From the cell containing the given text, extract its center point as (X, Y) coordinate. 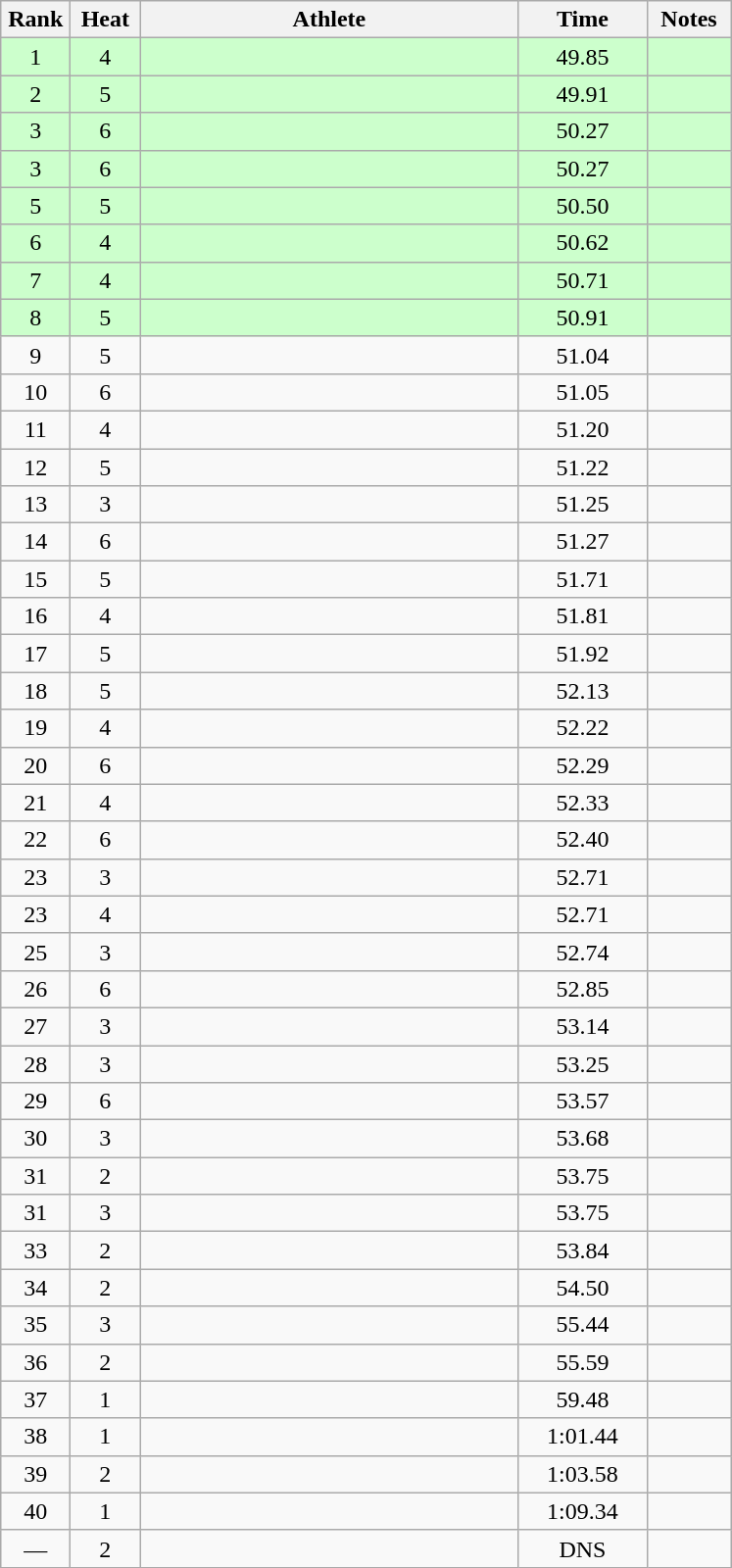
22 (35, 840)
52.85 (582, 989)
25 (35, 952)
50.71 (582, 280)
17 (35, 654)
16 (35, 616)
10 (35, 392)
36 (35, 1362)
11 (35, 429)
52.29 (582, 765)
49.85 (582, 57)
39 (35, 1474)
Rank (35, 20)
38 (35, 1437)
12 (35, 467)
1:09.34 (582, 1511)
52.40 (582, 840)
26 (35, 989)
51.20 (582, 429)
— (35, 1548)
35 (35, 1325)
27 (35, 1026)
50.50 (582, 206)
53.84 (582, 1250)
53.68 (582, 1139)
18 (35, 691)
1:01.44 (582, 1437)
29 (35, 1102)
49.91 (582, 94)
51.04 (582, 355)
59.48 (582, 1399)
50.62 (582, 243)
33 (35, 1250)
21 (35, 803)
19 (35, 728)
53.25 (582, 1063)
55.44 (582, 1325)
1:03.58 (582, 1474)
52.33 (582, 803)
52.13 (582, 691)
Time (582, 20)
50.91 (582, 318)
15 (35, 579)
13 (35, 505)
37 (35, 1399)
34 (35, 1288)
7 (35, 280)
52.22 (582, 728)
30 (35, 1139)
Athlete (329, 20)
DNS (582, 1548)
54.50 (582, 1288)
8 (35, 318)
53.14 (582, 1026)
40 (35, 1511)
51.25 (582, 505)
51.22 (582, 467)
Notes (689, 20)
52.74 (582, 952)
28 (35, 1063)
14 (35, 542)
20 (35, 765)
51.71 (582, 579)
51.05 (582, 392)
9 (35, 355)
51.81 (582, 616)
51.92 (582, 654)
Heat (106, 20)
55.59 (582, 1362)
53.57 (582, 1102)
51.27 (582, 542)
